Provide the [x, y] coordinate of the cell's center where the given text is located.  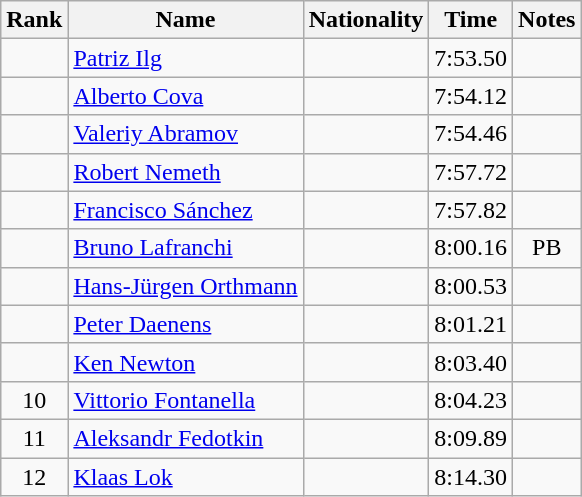
8:14.30 [471, 477]
8:01.21 [471, 324]
7:53.50 [471, 58]
Klaas Lok [186, 477]
Hans-Jürgen Orthmann [186, 286]
PB [547, 248]
Valeriy Abramov [186, 134]
11 [34, 438]
Notes [547, 20]
Alberto Cova [186, 96]
Patriz Ilg [186, 58]
7:54.12 [471, 96]
Aleksandr Fedotkin [186, 438]
Bruno Lafranchi [186, 248]
Francisco Sánchez [186, 210]
8:09.89 [471, 438]
Rank [34, 20]
10 [34, 400]
7:57.72 [471, 172]
Peter Daenens [186, 324]
Nationality [366, 20]
8:03.40 [471, 362]
Vittorio Fontanella [186, 400]
7:54.46 [471, 134]
8:00.53 [471, 286]
Ken Newton [186, 362]
12 [34, 477]
Name [186, 20]
Time [471, 20]
Robert Nemeth [186, 172]
8:04.23 [471, 400]
8:00.16 [471, 248]
7:57.82 [471, 210]
